Return (x, y) of the center of cell containing provided text 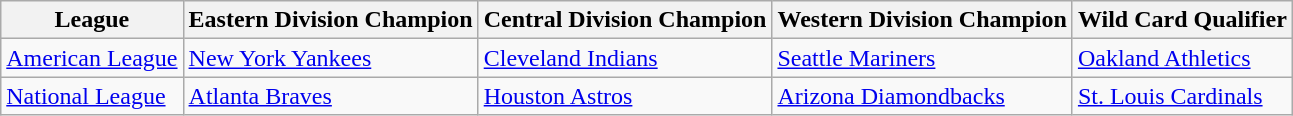
St. Louis Cardinals (1182, 96)
Oakland Athletics (1182, 58)
Eastern Division Champion (330, 20)
Atlanta Braves (330, 96)
Western Division Champion (922, 20)
Wild Card Qualifier (1182, 20)
Cleveland Indians (625, 58)
New York Yankees (330, 58)
Houston Astros (625, 96)
National League (92, 96)
League (92, 20)
Seattle Mariners (922, 58)
Arizona Diamondbacks (922, 96)
Central Division Champion (625, 20)
American League (92, 58)
